Return [x, y] of the center of cell containing provided text 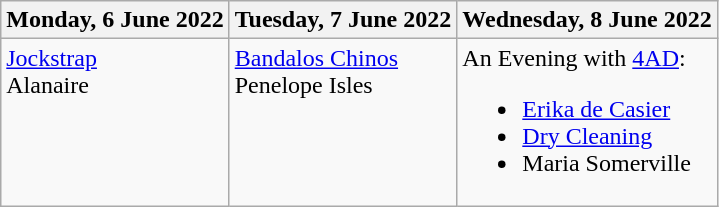
Wednesday, 8 June 2022 [587, 20]
JockstrapAlanaire [115, 122]
Tuesday, 7 June 2022 [343, 20]
Monday, 6 June 2022 [115, 20]
An Evening with 4AD:Erika de CasierDry CleaningMaria Somerville [587, 122]
Bandalos ChinosPenelope Isles [343, 122]
